Pinpoint the cell where the given text exists, returning its (x, y) midpoint coordinate. 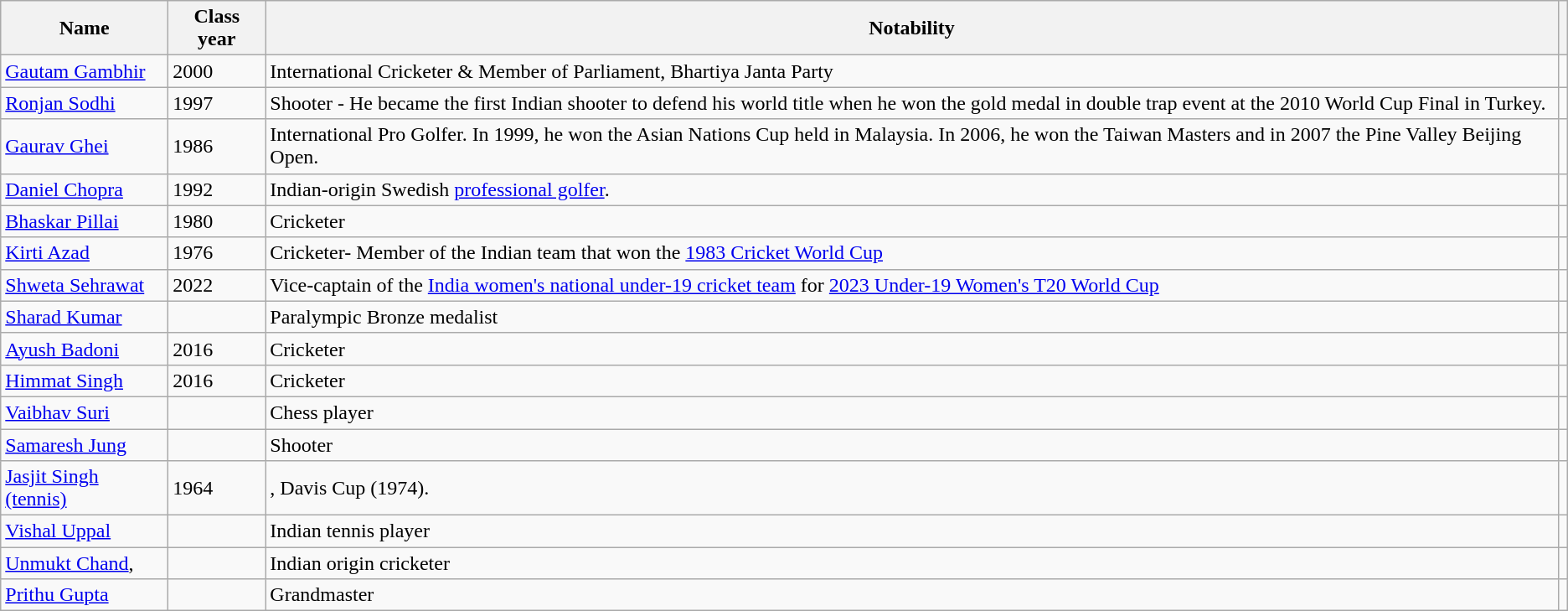
Indian tennis player (911, 531)
Indian-origin Swedish professional golfer. (911, 189)
Gautam Gambhir (85, 71)
Grandmaster (911, 595)
1964 (217, 488)
Indian origin cricketer (911, 563)
Jasjit Singh (tennis) (85, 488)
Paralympic Bronze medalist (911, 317)
Vice-captain of the India women's national under-19 cricket team for 2023 Under-19 Women's T20 World Cup (911, 285)
Unmukt Chand, (85, 563)
Prithu Gupta (85, 595)
Himmat Singh (85, 381)
Chess player (911, 412)
Vaibhav Suri (85, 412)
Ayush Badoni (85, 349)
1992 (217, 189)
1980 (217, 221)
Samaresh Jung (85, 445)
Notability (911, 28)
, Davis Cup (1974). (911, 488)
Bhaskar Pillai (85, 221)
Gaurav Ghei (85, 146)
Shooter (911, 445)
1986 (217, 146)
1997 (217, 103)
Cricketer- Member of the Indian team that won the 1983 Cricket World Cup (911, 253)
Sharad Kumar (85, 317)
Name (85, 28)
Kirti Azad (85, 253)
Ronjan Sodhi (85, 103)
Class year (217, 28)
Daniel Chopra (85, 189)
2000 (217, 71)
Shweta Sehrawat (85, 285)
1976 (217, 253)
Vishal Uppal (85, 531)
International Cricketer & Member of Parliament, Bhartiya Janta Party (911, 71)
2022 (217, 285)
